Output the (X, Y) coordinate of the center of the cell containing the given text.  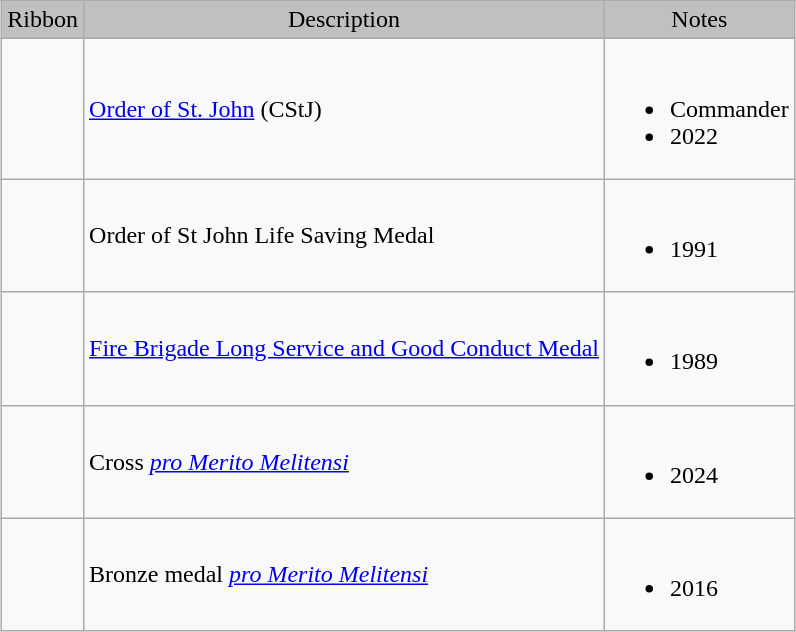
Notes (699, 20)
Commander2022 (699, 109)
Order of St John Life Saving Medal (344, 236)
Ribbon (43, 20)
2024 (699, 462)
Order of St. John (CStJ) (344, 109)
1991 (699, 236)
Bronze medal pro Merito Melitensi (344, 574)
Fire Brigade Long Service and Good Conduct Medal (344, 348)
Cross pro Merito Melitensi (344, 462)
Description (344, 20)
2016 (699, 574)
1989 (699, 348)
